Detect which cell encompasses the target text, then output its (X, Y) center coordinate. 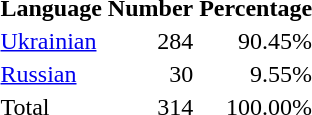
284 (150, 41)
30 (150, 74)
